Extract the (X, Y) coordinate from the center of the cell holding the provided text.  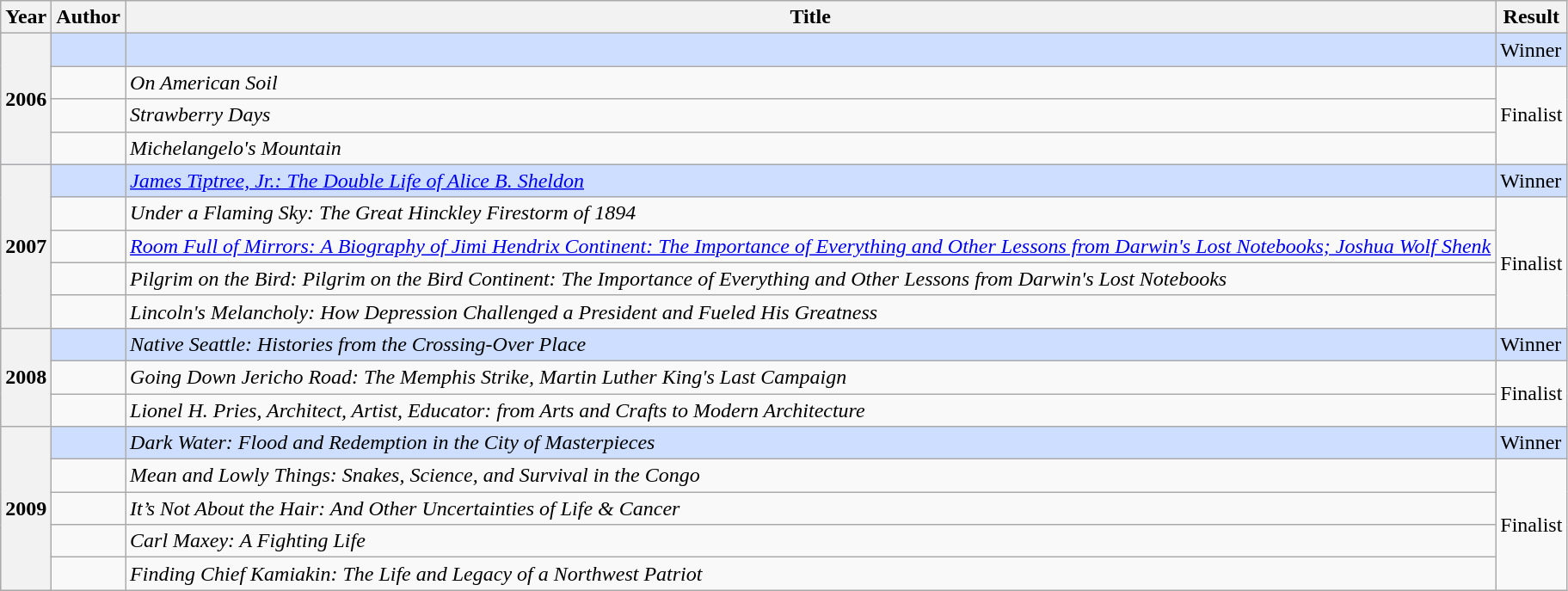
Lincoln's Melancholy: How Depression Challenged a President and Fueled His Greatness (810, 311)
2006 (26, 99)
Under a Flaming Sky: The Great Hinckley Firestorm of 1894 (810, 213)
Title (810, 17)
It’s Not About the Hair: And Other Uncertainties of Life & Cancer (810, 508)
Mean and Lowly Things: Snakes, Science, and Survival in the Congo (810, 476)
Lionel H. Pries, Architect, Artist, Educator: from Arts and Crafts to Modern Architecture (810, 410)
Result (1531, 17)
Michelangelo's Mountain (810, 148)
On American Soil (810, 83)
Finding Chief Kamiakin: The Life and Legacy of a Northwest Patriot (810, 574)
Author (89, 17)
2007 (26, 246)
Dark Water: Flood and Redemption in the City of Masterpieces (810, 443)
Going Down Jericho Road: The Memphis Strike, Martin Luther King's Last Campaign (810, 377)
Native Seattle: Histories from the Crossing-Over Place (810, 344)
Carl Maxey: A Fighting Life (810, 541)
2008 (26, 377)
Pilgrim on the Bird: Pilgrim on the Bird Continent: The Importance of Everything and Other Lessons from Darwin's Lost Notebooks (810, 279)
2009 (26, 508)
Year (26, 17)
Strawberry Days (810, 115)
James Tiptree, Jr.: The Double Life of Alice B. Sheldon (810, 181)
